Find where the given text appears and provide that cell's center as (X, Y) coordinate. 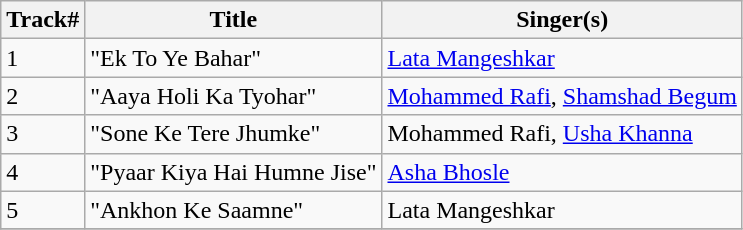
1 (43, 58)
4 (43, 172)
Mohammed Rafi, Usha Khanna (562, 134)
2 (43, 96)
3 (43, 134)
"Aaya Holi Ka Tyohar" (234, 96)
"Pyaar Kiya Hai Humne Jise" (234, 172)
"Sone Ke Tere Jhumke" (234, 134)
"Ankhon Ke Saamne" (234, 210)
Title (234, 20)
Asha Bhosle (562, 172)
5 (43, 210)
Mohammed Rafi, Shamshad Begum (562, 96)
Track# (43, 20)
Singer(s) (562, 20)
"Ek To Ye Bahar" (234, 58)
